Capture the cell that displays the provided text and extract its (x, y) central coordinate. 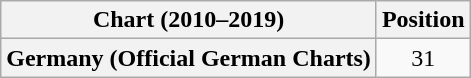
Chart (2010–2019) (189, 20)
Germany (Official German Charts) (189, 58)
31 (423, 58)
Position (423, 20)
